Identify which cell holds the provided text, then report its (x, y) central coordinate. 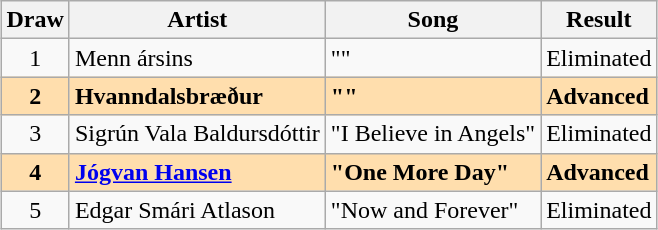
Draw (35, 20)
Sigrún Vala Baldursdóttir (197, 134)
Hvanndalsbræður (197, 96)
3 (35, 134)
"Now and Forever" (432, 210)
Artist (197, 20)
Result (599, 20)
Jógvan Hansen (197, 172)
"I Believe in Angels" (432, 134)
Song (432, 20)
"One More Day" (432, 172)
5 (35, 210)
Menn ársins (197, 58)
4 (35, 172)
2 (35, 96)
Edgar Smári Atlason (197, 210)
1 (35, 58)
